Locate the cell with the specified text and output its (X, Y) center coordinate. 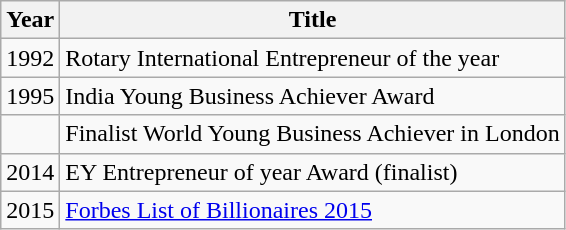
2015 (30, 210)
Title (312, 20)
Year (30, 20)
Rotary International Entrepreneur of the year (312, 58)
India Young Business Achiever Award (312, 96)
Forbes List of Billionaires 2015 (312, 210)
1992 (30, 58)
EY Entrepreneur of year Award (finalist) (312, 172)
2014 (30, 172)
1995 (30, 96)
Finalist World Young Business Achiever in London (312, 134)
